Return the [X, Y] coordinate for the center point of the cell that contains the specified text.  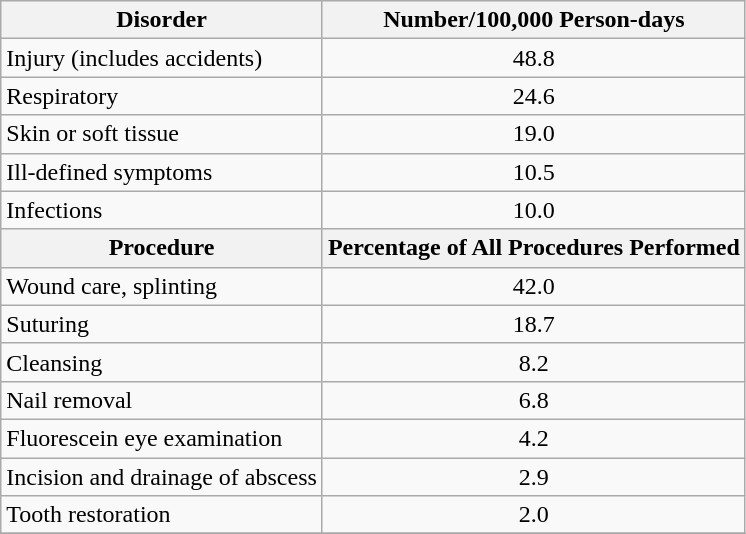
Cleansing [162, 362]
Skin or soft tissue [162, 134]
Procedure [162, 248]
Disorder [162, 20]
Nail removal [162, 400]
2.0 [534, 515]
Percentage of All Procedures Performed [534, 248]
Fluorescein eye examination [162, 438]
Suturing [162, 324]
Ill-defined symptoms [162, 172]
Injury (includes accidents) [162, 58]
6.8 [534, 400]
Incision and drainage of abscess [162, 477]
19.0 [534, 134]
Number/100,000 Person-days [534, 20]
Infections [162, 210]
4.2 [534, 438]
48.8 [534, 58]
18.7 [534, 324]
42.0 [534, 286]
2.9 [534, 477]
Wound care, splinting [162, 286]
24.6 [534, 96]
8.2 [534, 362]
10.5 [534, 172]
10.0 [534, 210]
Tooth restoration [162, 515]
Respiratory [162, 96]
